Output the [X, Y] coordinate of the center of the cell containing the given text.  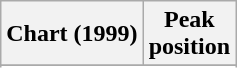
Chart (1999) [72, 34]
Peakposition [189, 34]
